Identify which cell holds the provided text, then report its [x, y] central coordinate. 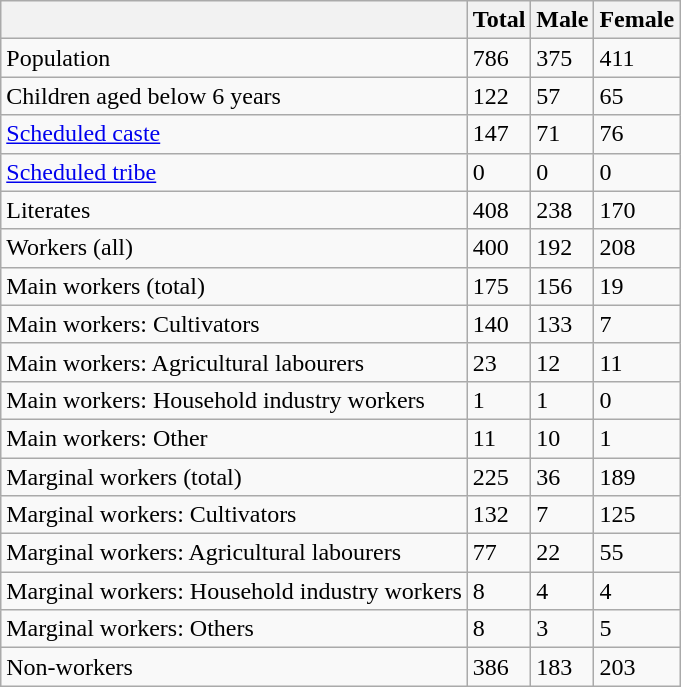
57 [562, 96]
786 [499, 58]
22 [562, 553]
156 [562, 286]
408 [499, 210]
77 [499, 553]
55 [637, 553]
Literates [234, 210]
189 [637, 477]
Male [562, 20]
12 [562, 362]
Main workers: Cultivators [234, 324]
238 [562, 210]
3 [562, 629]
Marginal workers: Cultivators [234, 515]
411 [637, 58]
Marginal workers: Agricultural labourers [234, 553]
5 [637, 629]
36 [562, 477]
140 [499, 324]
Main workers (total) [234, 286]
386 [499, 667]
23 [499, 362]
Main workers: Other [234, 438]
Female [637, 20]
122 [499, 96]
71 [562, 134]
Scheduled tribe [234, 172]
132 [499, 515]
65 [637, 96]
170 [637, 210]
Marginal workers (total) [234, 477]
375 [562, 58]
192 [562, 248]
133 [562, 324]
Workers (all) [234, 248]
Total [499, 20]
Children aged below 6 years [234, 96]
Scheduled caste [234, 134]
76 [637, 134]
Main workers: Agricultural labourers [234, 362]
125 [637, 515]
208 [637, 248]
400 [499, 248]
175 [499, 286]
Main workers: Household industry workers [234, 400]
Population [234, 58]
Non-workers [234, 667]
183 [562, 667]
19 [637, 286]
Marginal workers: Household industry workers [234, 591]
225 [499, 477]
10 [562, 438]
Marginal workers: Others [234, 629]
147 [499, 134]
203 [637, 667]
